For the text-containing cell, return its midpoint in (x, y) coordinate format. 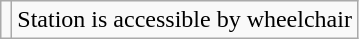
Station is accessible by wheelchair (185, 20)
